Capture the cell that displays the provided text and extract its [X, Y] central coordinate. 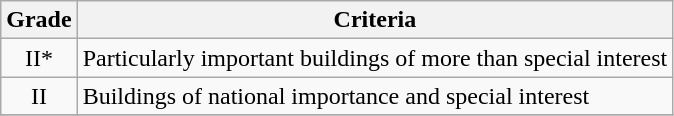
Criteria [375, 20]
Particularly important buildings of more than special interest [375, 58]
II [39, 96]
Grade [39, 20]
II* [39, 58]
Buildings of national importance and special interest [375, 96]
